Pinpoint the cell where the given text exists, returning its (X, Y) midpoint coordinate. 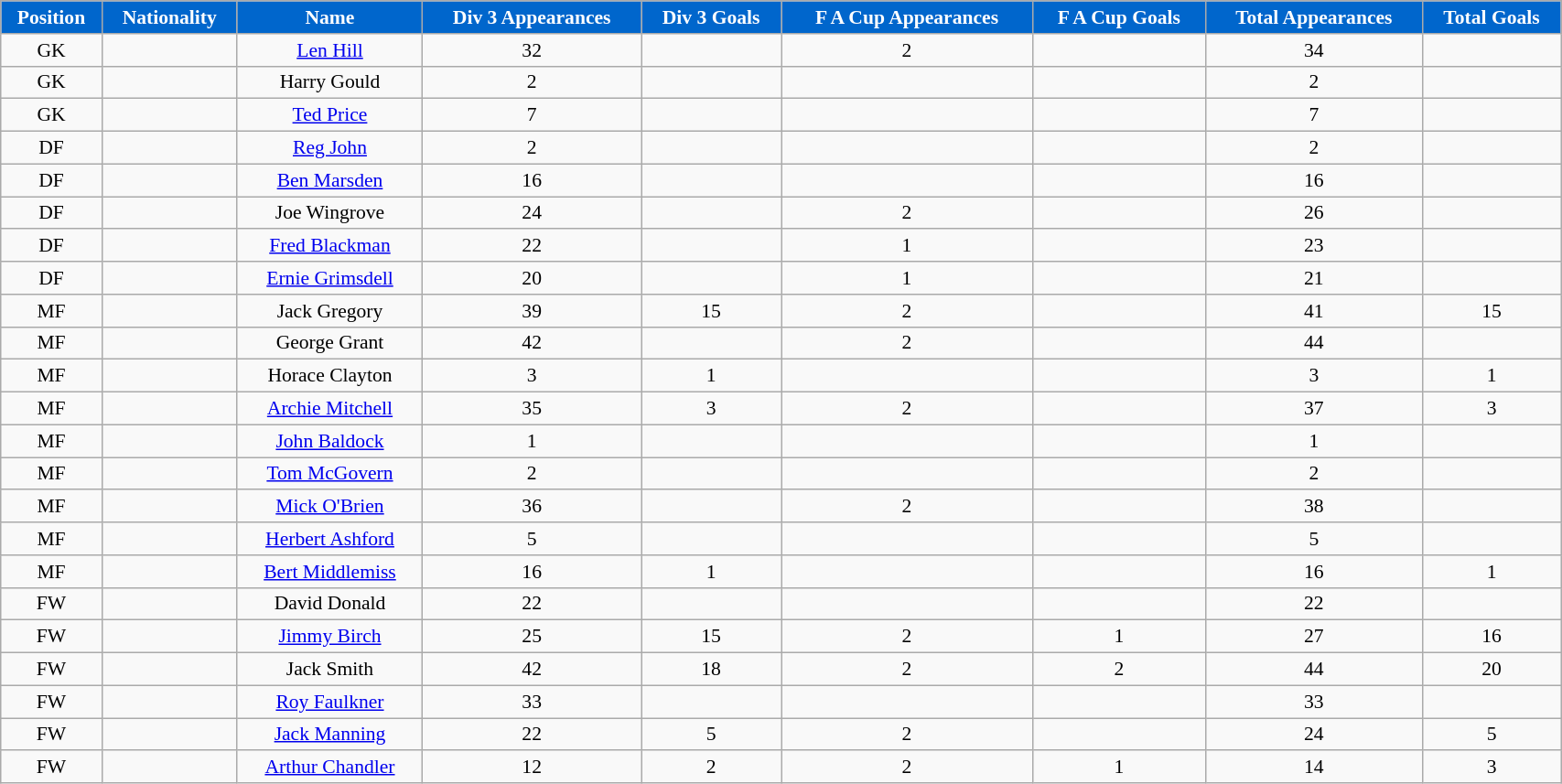
37 (1314, 409)
Reg John (329, 148)
Len Hill (329, 50)
Jimmy Birch (329, 637)
27 (1314, 637)
36 (533, 507)
25 (533, 637)
26 (1314, 213)
Archie Mitchell (329, 409)
32 (533, 50)
Position (51, 17)
35 (533, 409)
Tom McGovern (329, 474)
Ben Marsden (329, 180)
18 (712, 670)
Roy Faulkner (329, 702)
Name (329, 17)
Arthur Chandler (329, 768)
34 (1314, 50)
Nationality (169, 17)
12 (533, 768)
41 (1314, 311)
Mick O'Brien (329, 507)
38 (1314, 507)
Div 3 Goals (712, 17)
Jack Manning (329, 735)
John Baldock (329, 441)
David Donald (329, 604)
Jack Gregory (329, 311)
Total Goals (1492, 17)
Ted Price (329, 115)
Ernie Grimsdell (329, 278)
23 (1314, 246)
Harry Gould (329, 82)
Total Appearances (1314, 17)
F A Cup Appearances (908, 17)
14 (1314, 768)
George Grant (329, 343)
Herbert Ashford (329, 539)
Bert Middlemiss (329, 572)
Fred Blackman (329, 246)
Horace Clayton (329, 376)
Div 3 Appearances (533, 17)
Jack Smith (329, 670)
Joe Wingrove (329, 213)
21 (1314, 278)
39 (533, 311)
F A Cup Goals (1118, 17)
